Detect which cell encompasses the target text, then output its (x, y) center coordinate. 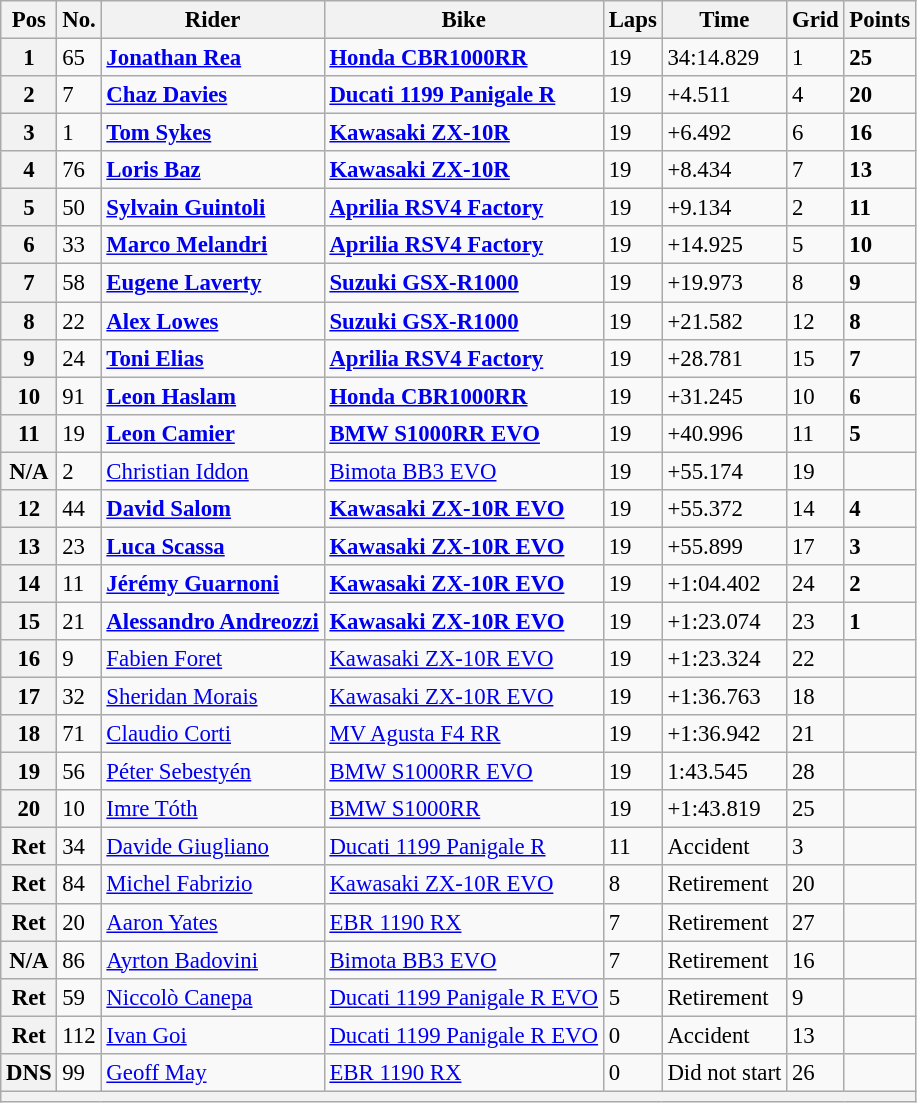
Christian Iddon (212, 471)
32 (79, 697)
26 (816, 1073)
+6.492 (724, 133)
David Salom (212, 509)
112 (79, 1035)
34:14.829 (724, 58)
99 (79, 1073)
+4.511 (724, 95)
Laps (632, 20)
+1:36.942 (724, 734)
65 (79, 58)
+55.174 (724, 471)
28 (816, 772)
Sheridan Morais (212, 697)
Tom Sykes (212, 133)
+1:23.074 (724, 621)
Alex Lowes (212, 321)
+55.372 (724, 509)
Imre Tóth (212, 809)
Leon Camier (212, 433)
Ivan Goi (212, 1035)
Loris Baz (212, 170)
Pos (29, 20)
Michel Fabrizio (212, 885)
Ayrton Badovini (212, 960)
+31.245 (724, 396)
+1:04.402 (724, 584)
50 (79, 208)
Luca Scassa (212, 546)
Niccolò Canepa (212, 997)
Rider (212, 20)
44 (79, 509)
MV Agusta F4 RR (464, 734)
Jonathan Rea (212, 58)
76 (79, 170)
BMW S1000RR (464, 809)
Sylvain Guintoli (212, 208)
Chaz Davies (212, 95)
+1:23.324 (724, 659)
Time (724, 20)
Aaron Yates (212, 922)
Points (880, 20)
Grid (816, 20)
Marco Melandri (212, 245)
+8.434 (724, 170)
Bike (464, 20)
56 (79, 772)
Jérémy Guarnoni (212, 584)
+9.134 (724, 208)
59 (79, 997)
DNS (29, 1073)
27 (816, 922)
58 (79, 283)
+14.925 (724, 245)
34 (79, 847)
1:43.545 (724, 772)
+55.899 (724, 546)
Eugene Laverty (212, 283)
+1:43.819 (724, 809)
71 (79, 734)
+1:36.763 (724, 697)
91 (79, 396)
84 (79, 885)
Alessandro Andreozzi (212, 621)
Did not start (724, 1073)
Geoff May (212, 1073)
Péter Sebestyén (212, 772)
+21.582 (724, 321)
Claudio Corti (212, 734)
No. (79, 20)
Leon Haslam (212, 396)
+19.973 (724, 283)
Fabien Foret (212, 659)
+40.996 (724, 433)
Toni Elias (212, 358)
33 (79, 245)
Davide Giugliano (212, 847)
86 (79, 960)
+28.781 (724, 358)
